Detect which cell encompasses the target text, then output its (x, y) center coordinate. 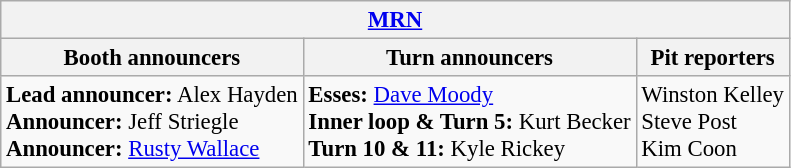
Booth announcers (152, 58)
Turn announcers (470, 58)
Winston KelleySteve PostKim Coon (712, 122)
Pit reporters (712, 58)
Lead announcer: Alex HaydenAnnouncer: Jeff StriegleAnnouncer: Rusty Wallace (152, 122)
Esses: Dave Moody Inner loop & Turn 5: Kurt BeckerTurn 10 & 11: Kyle Rickey (470, 122)
MRN (396, 20)
